Output the (x, y) coordinate of the center of the cell containing the given text.  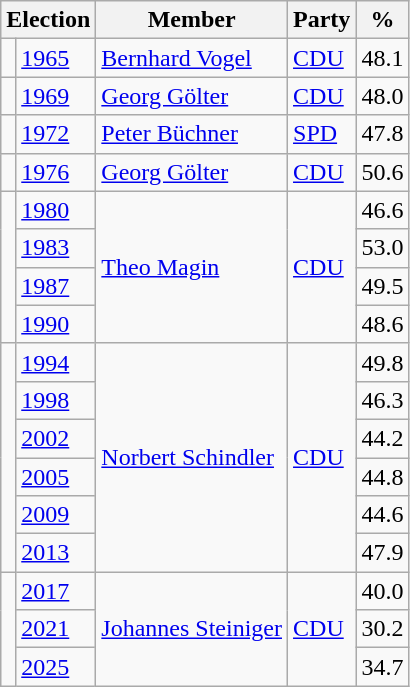
1965 (56, 58)
53.0 (382, 248)
Election (48, 20)
Norbert Schindler (192, 457)
Member (192, 20)
Party (322, 20)
44.8 (382, 477)
1969 (56, 96)
50.6 (382, 172)
2013 (56, 553)
Theo Magin (192, 267)
47.9 (382, 553)
49.8 (382, 362)
1990 (56, 324)
Peter Büchner (192, 134)
48.6 (382, 324)
2009 (56, 515)
1987 (56, 286)
2025 (56, 667)
48.1 (382, 58)
% (382, 20)
Bernhard Vogel (192, 58)
30.2 (382, 629)
40.0 (382, 591)
46.3 (382, 400)
1983 (56, 248)
47.8 (382, 134)
44.6 (382, 515)
2002 (56, 438)
1994 (56, 362)
49.5 (382, 286)
2017 (56, 591)
1980 (56, 210)
SPD (322, 134)
1972 (56, 134)
44.2 (382, 438)
2021 (56, 629)
46.6 (382, 210)
48.0 (382, 96)
34.7 (382, 667)
2005 (56, 477)
1976 (56, 172)
Johannes Steiniger (192, 629)
1998 (56, 400)
